Detect which cell encompasses the target text, then output its [x, y] center coordinate. 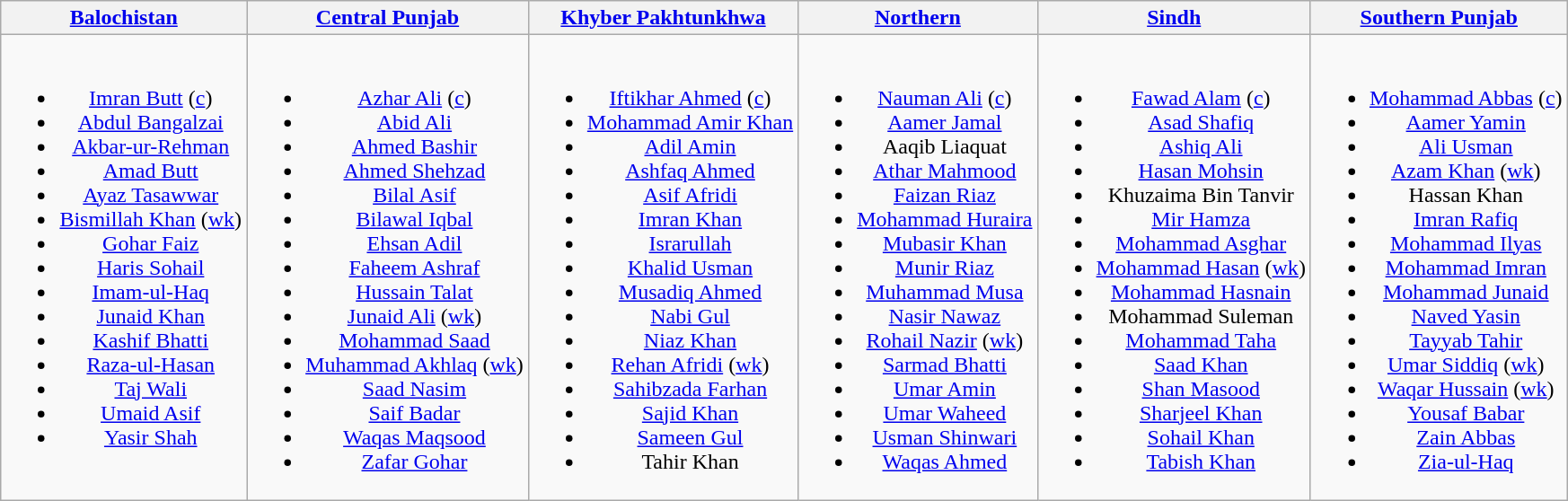
Sindh [1174, 18]
Central Punjab [388, 18]
Southern Punjab [1439, 18]
Northern [918, 18]
Khyber Pakhtunkhwa [663, 18]
Balochistan [124, 18]
